Output the (X, Y) coordinate of the center of the cell containing the given text.  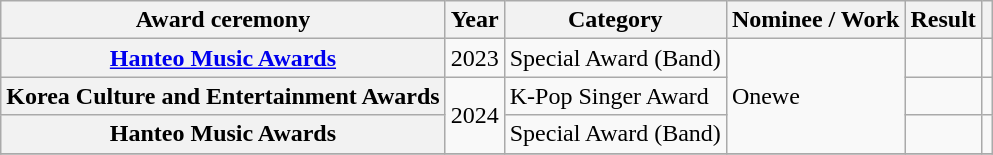
Onewe (816, 96)
2023 (474, 58)
Nominee / Work (816, 20)
K-Pop Singer Award (615, 96)
Award ceremony (223, 20)
Year (474, 20)
Result (943, 20)
2024 (474, 115)
Category (615, 20)
Korea Culture and Entertainment Awards (223, 96)
